Return (x, y) of the center of cell containing provided text 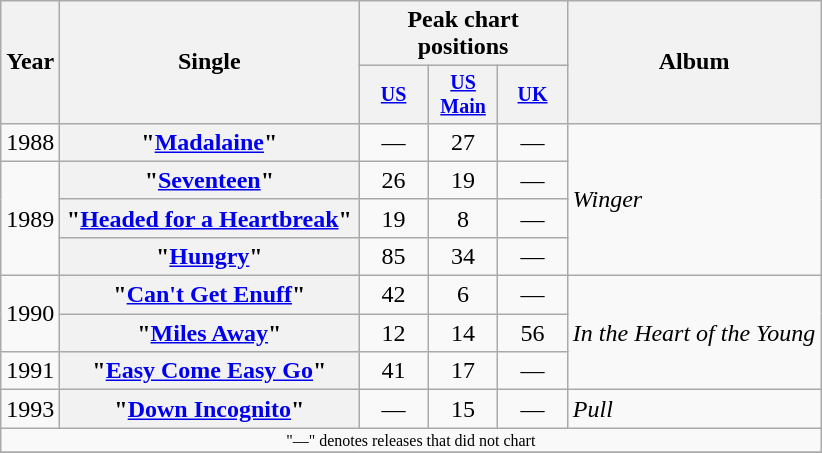
27 (462, 142)
Peak chartpositions (463, 34)
1989 (30, 218)
"Easy Come Easy Go" (210, 371)
UK (532, 94)
Album (694, 62)
"—" denotes releases that did not chart (411, 440)
85 (394, 256)
"Madalaine" (210, 142)
8 (462, 218)
26 (394, 180)
1988 (30, 142)
56 (532, 333)
15 (462, 409)
41 (394, 371)
42 (394, 295)
1990 (30, 314)
Pull (694, 409)
1993 (30, 409)
"Down Incognito" (210, 409)
Year (30, 62)
In the Heart of the Young (694, 333)
"Headed for a Heartbreak" (210, 218)
"Hungry" (210, 256)
34 (462, 256)
14 (462, 333)
Single (210, 62)
US Main (462, 94)
US (394, 94)
17 (462, 371)
"Can't Get Enuff" (210, 295)
"Seventeen" (210, 180)
1991 (30, 371)
12 (394, 333)
Winger (694, 199)
6 (462, 295)
"Miles Away" (210, 333)
